Find where the given text appears and provide that cell's center as (x, y) coordinate. 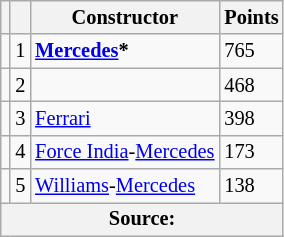
Force India-Mercedes (124, 152)
Points (251, 17)
173 (251, 152)
1 (20, 51)
765 (251, 51)
Constructor (124, 17)
3 (20, 118)
2 (20, 85)
4 (20, 152)
Mercedes* (124, 51)
398 (251, 118)
Williams-Mercedes (124, 186)
Source: (142, 219)
Ferrari (124, 118)
5 (20, 186)
138 (251, 186)
468 (251, 85)
